Search for the cell housing the specified text and yield its [X, Y] center coordinate. 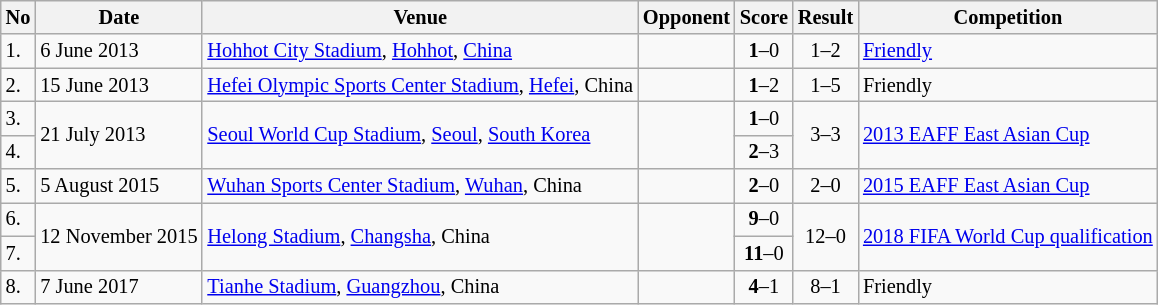
Tianhe Stadium, Guangzhou, China [420, 287]
2. [18, 85]
Hohhot City Stadium, Hohhot, China [420, 51]
Result [826, 17]
21 July 2013 [118, 134]
12 November 2015 [118, 236]
Hefei Olympic Sports Center Stadium, Hefei, China [420, 85]
2015 EAFF East Asian Cup [1008, 186]
2013 EAFF East Asian Cup [1008, 134]
Date [118, 17]
6. [18, 219]
12–0 [826, 236]
5 August 2015 [118, 186]
2–3 [764, 152]
7. [18, 253]
Opponent [686, 17]
2018 FIFA World Cup qualification [1008, 236]
9–0 [764, 219]
1–5 [826, 85]
8. [18, 287]
Score [764, 17]
15 June 2013 [118, 85]
8–1 [826, 287]
Wuhan Sports Center Stadium, Wuhan, China [420, 186]
3–3 [826, 134]
Seoul World Cup Stadium, Seoul, South Korea [420, 134]
Competition [1008, 17]
7 June 2017 [118, 287]
5. [18, 186]
3. [18, 118]
Venue [420, 17]
No [18, 17]
11–0 [764, 253]
4. [18, 152]
1. [18, 51]
Helong Stadium, Changsha, China [420, 236]
4–1 [764, 287]
6 June 2013 [118, 51]
